Extract the [x, y] coordinate from the center of the cell holding the provided text.  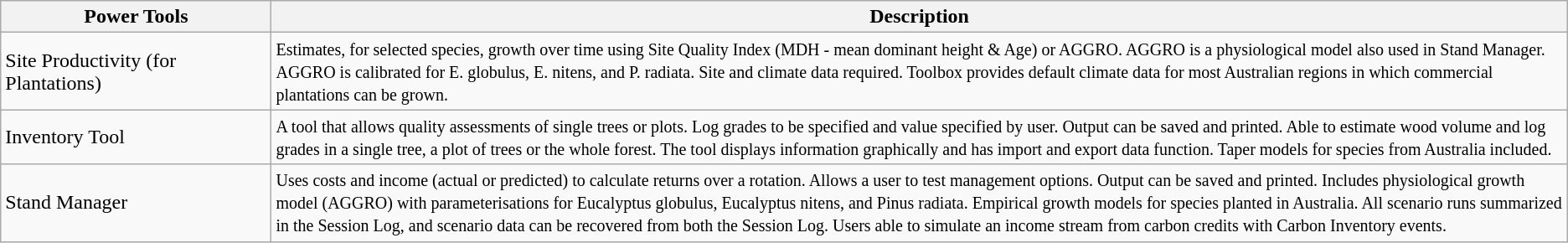
Inventory Tool [136, 137]
Site Productivity (for Plantations) [136, 71]
Description [920, 17]
Stand Manager [136, 203]
Power Tools [136, 17]
